For the text-containing cell, return its midpoint in (X, Y) coordinate format. 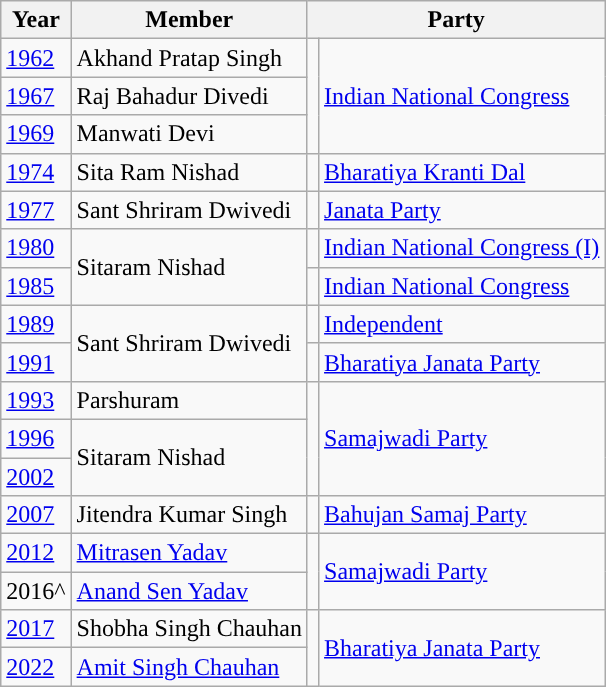
Mitrasen Yadav (189, 553)
2016^ (36, 591)
Member (189, 20)
1977 (36, 210)
2017 (36, 629)
1962 (36, 58)
1989 (36, 324)
2012 (36, 553)
Janata Party (462, 210)
2002 (36, 477)
Bahujan Samaj Party (462, 515)
Year (36, 20)
Jitendra Kumar Singh (189, 515)
1993 (36, 400)
2022 (36, 667)
Amit Singh Chauhan (189, 667)
2007 (36, 515)
Parshuram (189, 400)
1980 (36, 248)
1996 (36, 438)
1969 (36, 134)
Party (456, 20)
Bharatiya Kranti Dal (462, 172)
1985 (36, 286)
Sita Ram Nishad (189, 172)
Raj Bahadur Divedi (189, 96)
Manwati Devi (189, 134)
1974 (36, 172)
Anand Sen Yadav (189, 591)
Indian National Congress (I) (462, 248)
Akhand Pratap Singh (189, 58)
1991 (36, 362)
Shobha Singh Chauhan (189, 629)
Independent (462, 324)
1967 (36, 96)
